Provide the (X, Y) coordinate of the cell's center where the given text is located.  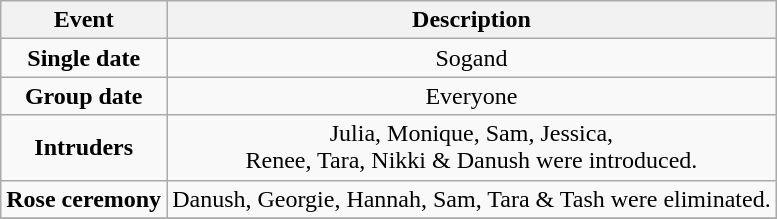
Danush, Georgie, Hannah, Sam, Tara & Tash were eliminated. (472, 199)
Description (472, 20)
Rose ceremony (84, 199)
Julia, Monique, Sam, Jessica,Renee, Tara, Nikki & Danush were introduced. (472, 148)
Group date (84, 96)
Intruders (84, 148)
Sogand (472, 58)
Everyone (472, 96)
Event (84, 20)
Single date (84, 58)
